From the cell containing the given text, extract its center point as [x, y] coordinate. 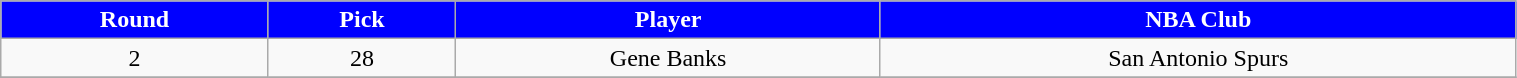
San Antonio Spurs [1198, 58]
NBA Club [1198, 20]
28 [362, 58]
Gene Banks [668, 58]
Player [668, 20]
Round [134, 20]
2 [134, 58]
Pick [362, 20]
